Locate the cell with the specified text and output its (x, y) center coordinate. 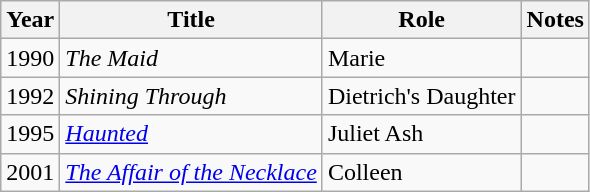
1990 (30, 58)
Shining Through (192, 96)
2001 (30, 172)
Haunted (192, 134)
Year (30, 20)
Notes (555, 20)
Role (422, 20)
1992 (30, 96)
Title (192, 20)
Colleen (422, 172)
The Maid (192, 58)
Juliet Ash (422, 134)
Marie (422, 58)
1995 (30, 134)
Dietrich's Daughter (422, 96)
The Affair of the Necklace (192, 172)
